Determine the (x, y) coordinate at the center of the cell enclosing the given text.  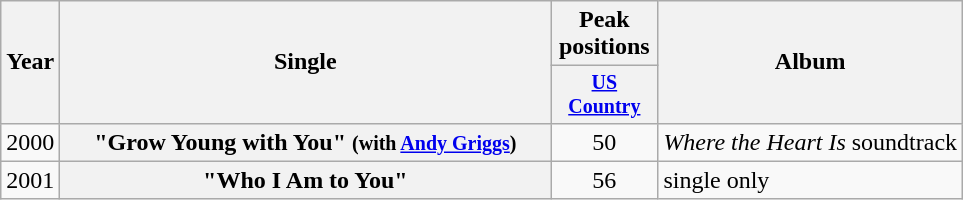
"Grow Young with You" (with Andy Griggs) (306, 142)
2001 (30, 180)
Album (810, 62)
50 (604, 142)
Peak positions (604, 34)
56 (604, 180)
Year (30, 62)
"Who I Am to You" (306, 180)
US Country (604, 94)
single only (810, 180)
2000 (30, 142)
Where the Heart Is soundtrack (810, 142)
Single (306, 62)
